Search for the cell housing the specified text and yield its (x, y) center coordinate. 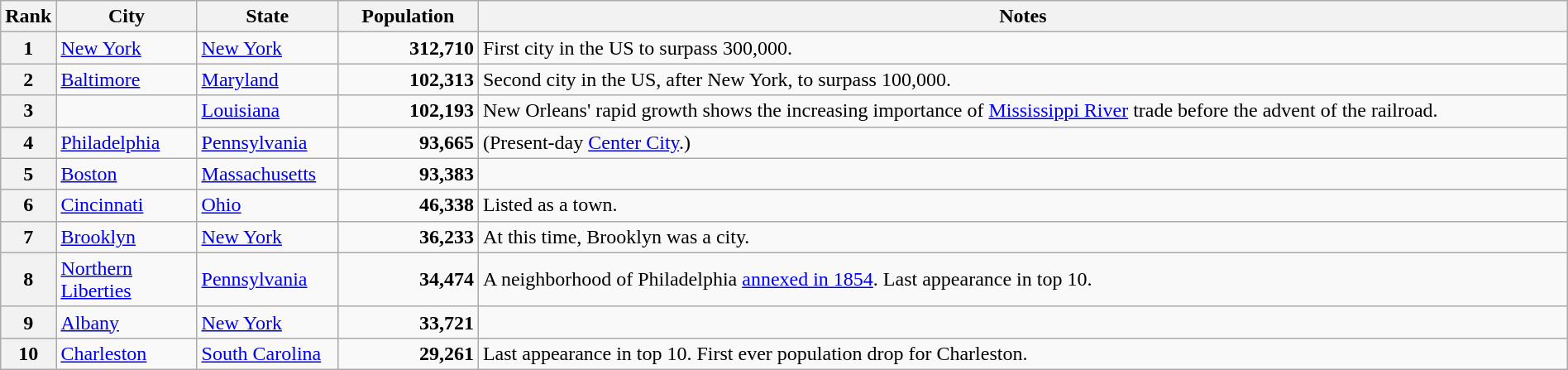
Population (408, 17)
Albany (127, 322)
102,313 (408, 79)
At this time, Brooklyn was a city. (1022, 237)
(Present-day Center City.) (1022, 142)
10 (28, 353)
Last appearance in top 10. First ever population drop for Charleston. (1022, 353)
Philadelphia (127, 142)
93,383 (408, 174)
Ohio (267, 205)
102,193 (408, 111)
Listed as a town. (1022, 205)
8 (28, 280)
7 (28, 237)
Baltimore (127, 79)
Notes (1022, 17)
5 (28, 174)
2 (28, 79)
Cincinnati (127, 205)
1 (28, 48)
First city in the US to surpass 300,000. (1022, 48)
Rank (28, 17)
Louisiana (267, 111)
33,721 (408, 322)
Maryland (267, 79)
3 (28, 111)
City (127, 17)
South Carolina (267, 353)
A neighborhood of Philadelphia annexed in 1854. Last appearance in top 10. (1022, 280)
Brooklyn (127, 237)
Northern Liberties (127, 280)
312,710 (408, 48)
34,474 (408, 280)
State (267, 17)
46,338 (408, 205)
Charleston (127, 353)
New Orleans' rapid growth shows the increasing importance of Mississippi River trade before the advent of the railroad. (1022, 111)
Boston (127, 174)
29,261 (408, 353)
6 (28, 205)
Second city in the US, after New York, to surpass 100,000. (1022, 79)
4 (28, 142)
Massachusetts (267, 174)
9 (28, 322)
36,233 (408, 237)
93,665 (408, 142)
